Extract the (x, y) coordinate from the center of the cell holding the provided text.  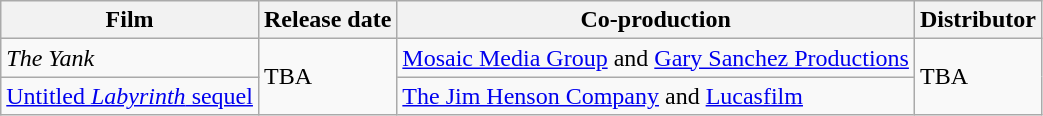
Co-production (656, 20)
Film (130, 20)
The Yank (130, 58)
The Jim Henson Company and Lucasfilm (656, 96)
Distributor (978, 20)
Untitled Labyrinth sequel (130, 96)
Mosaic Media Group and Gary Sanchez Productions (656, 58)
Release date (327, 20)
